Return [X, Y] of the center of cell containing provided text 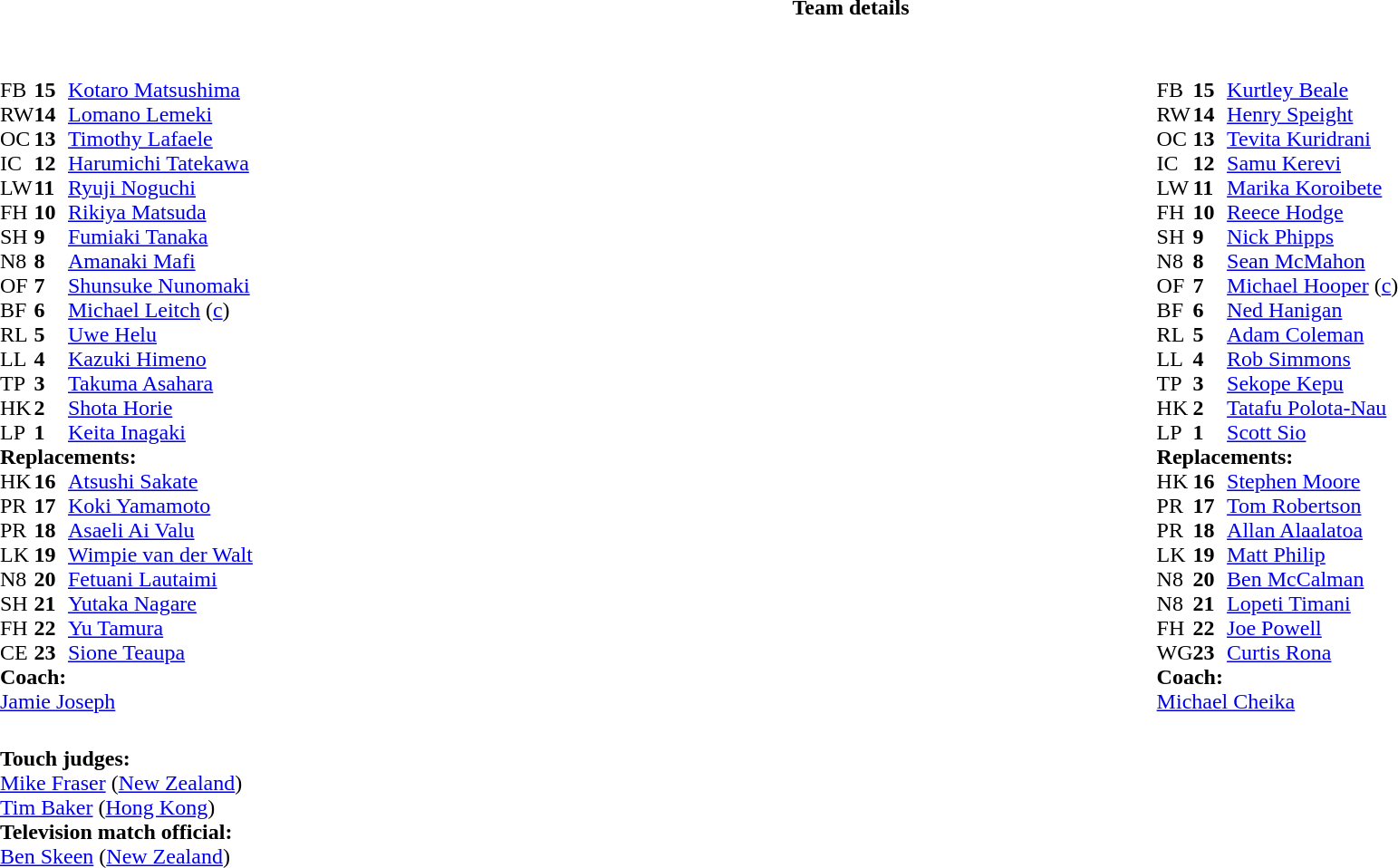
Curtis Rona [1312, 652]
Harumichi Tatekawa [160, 163]
Kazuki Himeno [160, 359]
Ryuji Noguchi [160, 188]
Michael Leitch (c) [160, 310]
Amanaki Mafi [160, 261]
Allan Alaalatoa [1312, 531]
Sione Teaupa [160, 652]
Lopeti Timani [1312, 603]
Ben McCalman [1312, 580]
Keita Inagaki [160, 433]
Coach: [127, 678]
Sekope Kepu [1312, 384]
Sean McMahon [1312, 261]
Scott Sio [1312, 433]
Ned Hanigan [1312, 310]
Replacements: [127, 457]
Rob Simmons [1312, 359]
Michael Hooper (c) [1312, 286]
Asaeli Ai Valu [160, 531]
Reece Hodge [1312, 212]
Fumiaki Tanaka [160, 237]
Rikiya Matsuda [160, 212]
Matt Philip [1312, 555]
Fetuani Lautaimi [160, 580]
Tom Robertson [1312, 506]
Nick Phipps [1312, 237]
Stephen Moore [1312, 482]
Koki Yamamoto [160, 506]
Adam Coleman [1312, 335]
Henry Speight [1312, 114]
Wimpie van der Walt [160, 555]
Kotaro Matsushima [160, 91]
Shunsuke Nunomaki [160, 286]
WG [1175, 652]
Yu Tamura [160, 629]
Timothy Lafaele [160, 140]
Uwe Helu [160, 335]
Yutaka Nagare [160, 603]
Joe Powell [1312, 629]
Lomano Lemeki [160, 114]
Shota Horie [160, 408]
Takuma Asahara [160, 384]
Jamie Joseph [127, 701]
CE [17, 652]
Tevita Kuridrani [1312, 140]
Samu Kerevi [1312, 163]
Marika Koroibete [1312, 188]
Tatafu Polota-Nau [1312, 408]
Atsushi Sakate [160, 482]
Kurtley Beale [1312, 91]
